Determine the (X, Y) coordinate at the center of the cell enclosing the given text.  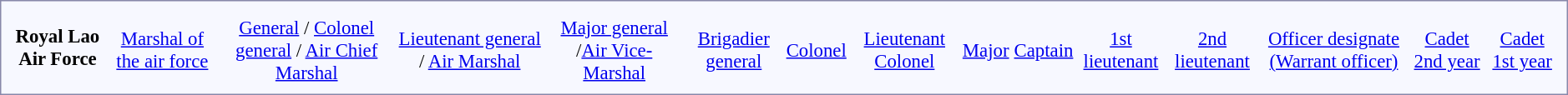
1st lieutenant (1120, 50)
Lieutenant general / Air Marshal (469, 50)
Cadet 1st year (1522, 50)
Lieutenant Colonel (904, 50)
Marshal of the air force (162, 50)
Major general /Air Vice-Marshal (615, 50)
Officer designate (Warrant officer) (1334, 50)
Royal Lao Air Force (58, 47)
General / Colonel general / Air Chief Marshal (306, 50)
Major (985, 50)
2nd lieutenant (1212, 50)
Cadet 2nd year (1447, 50)
Colonel (817, 50)
Captain (1044, 50)
Brigadier general (733, 50)
